Pinpoint the cell where the given text exists, returning its (x, y) midpoint coordinate. 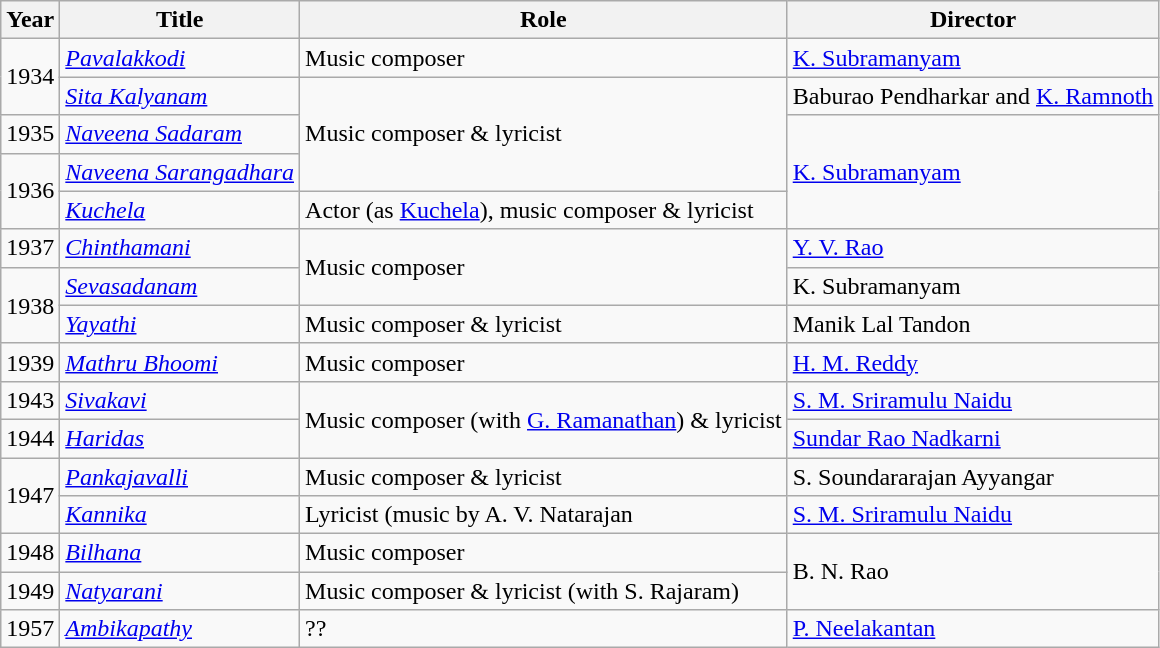
1938 (30, 305)
Music composer (with G. Ramanathan) & lyricist (544, 419)
1935 (30, 134)
Y. V. Rao (973, 248)
Ambikapathy (180, 629)
Actor (as Kuchela), music composer & lyricist (544, 210)
Kuchela (180, 210)
H. M. Reddy (973, 362)
Baburao Pendharkar and K. Ramnoth (973, 96)
Sevasadanam (180, 286)
B. N. Rao (973, 572)
1948 (30, 553)
1957 (30, 629)
?? (544, 629)
1949 (30, 591)
Sita Kalyanam (180, 96)
Pavalakkodi (180, 58)
1939 (30, 362)
Chinthamani (180, 248)
Kannika (180, 515)
Title (180, 20)
1937 (30, 248)
Naveena Sarangadhara (180, 172)
P. Neelakantan (973, 629)
1947 (30, 496)
Yayathi (180, 324)
Director (973, 20)
Music composer & lyricist (with S. Rajaram) (544, 591)
Sivakavi (180, 400)
1944 (30, 438)
Haridas (180, 438)
Naveena Sadaram (180, 134)
Year (30, 20)
Lyricist (music by A. V. Natarajan (544, 515)
Mathru Bhoomi (180, 362)
1943 (30, 400)
Bilhana (180, 553)
1934 (30, 77)
Sundar Rao Nadkarni (973, 438)
Manik Lal Tandon (973, 324)
Role (544, 20)
Pankajavalli (180, 477)
Natyarani (180, 591)
1936 (30, 191)
S. Soundararajan Ayyangar (973, 477)
